From the cell containing the given text, extract its center point as [x, y] coordinate. 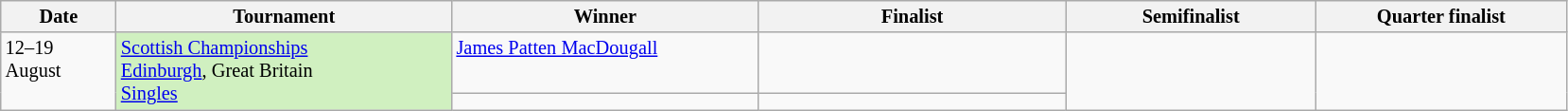
Quarter finalist [1441, 16]
Date [59, 16]
Tournament [284, 16]
Winner [605, 16]
Scottish Championships Edinburgh, Great BritainSingles [284, 71]
Semifinalist [1192, 16]
James Patten MacDougall [605, 63]
12–19 August [59, 71]
Finalist [912, 16]
